From the cell containing the given text, extract its center point as (X, Y) coordinate. 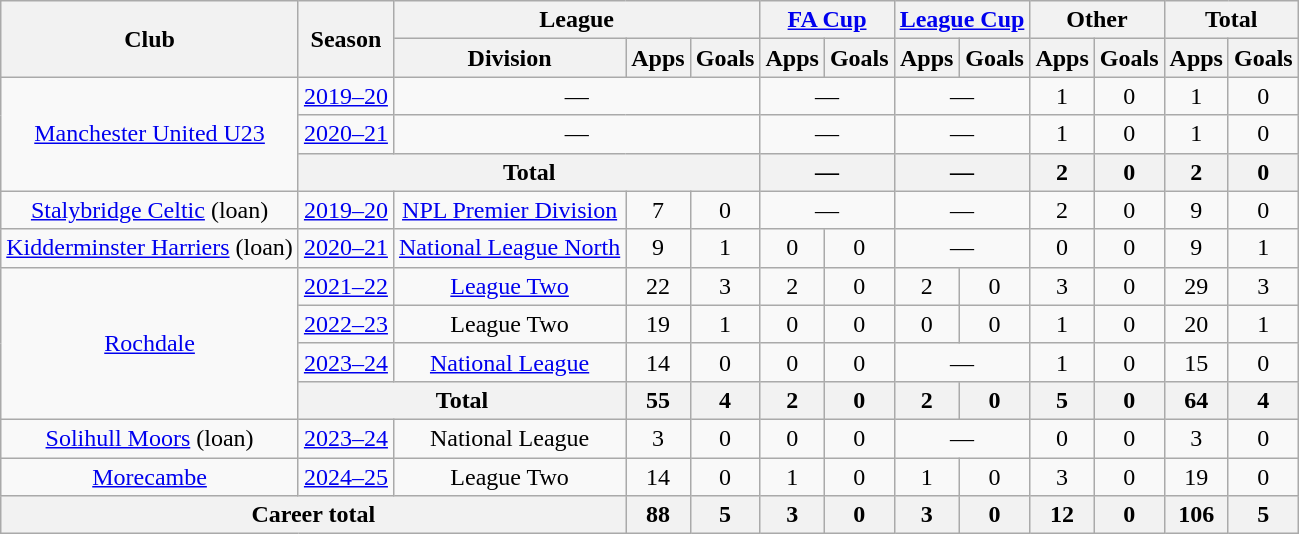
55 (658, 400)
22 (658, 286)
7 (658, 210)
106 (1196, 515)
Stalybridge Celtic (loan) (150, 210)
Rochdale (150, 343)
2022–23 (346, 324)
15 (1196, 362)
20 (1196, 324)
Other (1097, 20)
2024–25 (346, 477)
Season (346, 39)
National League North (509, 248)
Manchester United U23 (150, 134)
12 (1062, 515)
NPL Premier Division (509, 210)
Morecambe (150, 477)
64 (1196, 400)
Kidderminster Harriers (loan) (150, 248)
Solihull Moors (loan) (150, 438)
Division (509, 58)
2021–22 (346, 286)
Club (150, 39)
League (576, 20)
29 (1196, 286)
Career total (314, 515)
League Cup (962, 20)
88 (658, 515)
FA Cup (827, 20)
